Extract the (x, y) coordinate from the center of the cell holding the provided text.  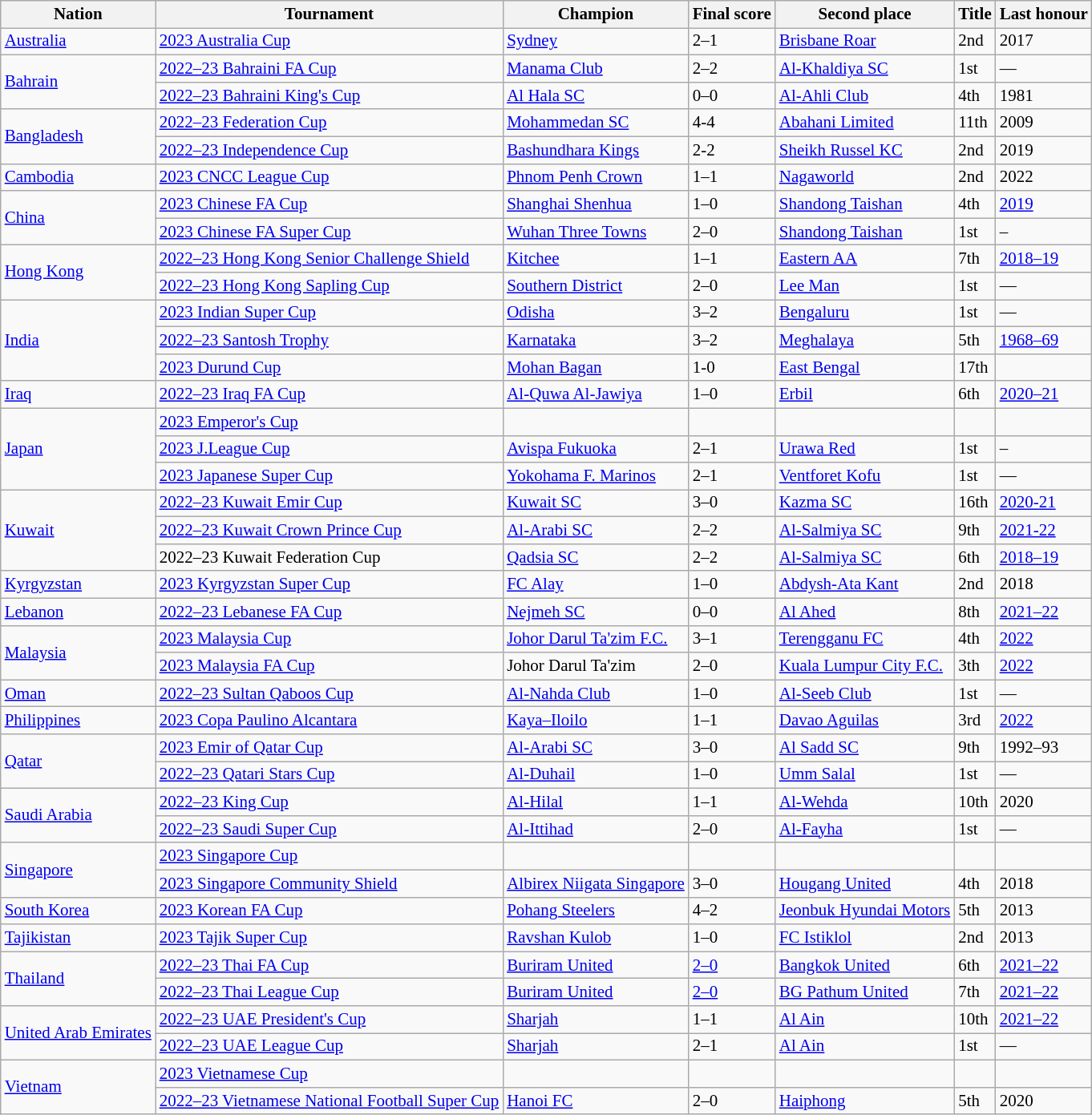
2023 Singapore Cup (329, 856)
Kazma SC (864, 503)
Lebanon (79, 612)
2022–23 Saudi Super Cup (329, 829)
2021-22 (1044, 531)
Qatar (79, 762)
Kuwait SC (596, 503)
Shanghai Shenhua (596, 204)
2020-21 (1044, 503)
Urawa Red (864, 449)
2023 Australia Cup (329, 42)
2023 Emir of Qatar Cup (329, 748)
Nejmeh SC (596, 612)
Abahani Limited (864, 123)
Sheikh Russel KC (864, 150)
2020–21 (1044, 394)
Bashundhara Kings (596, 150)
Karnataka (596, 340)
2023 Malaysia Cup (329, 639)
Bangladesh (79, 136)
2022–23 Sultan Qaboos Cup (329, 693)
Nagaworld (864, 177)
Al-Duhail (596, 775)
2023 Korean FA Cup (329, 911)
Phnom Penh Crown (596, 177)
India (79, 341)
Al-Khaldiya SC (864, 69)
2022–23 Kuwait Federation Cup (329, 558)
2023 Emperor's Cup (329, 422)
Davao Aguilas (864, 721)
Al-Fayha (864, 829)
Pohang Steelers (596, 911)
2022–23 Iraq FA Cup (329, 394)
Sydney (596, 42)
2023 Durund Cup (329, 367)
Avispa Fukuoka (596, 449)
Second place (864, 14)
Final score (732, 14)
Hong Kong (79, 273)
Southern District (596, 286)
United Arab Emirates (79, 1033)
Kyrgyzstan (79, 584)
Al-Nahda Club (596, 693)
17th (975, 367)
2023 Singapore Community Shield (329, 883)
2009 (1044, 123)
Al-Ittihad (596, 829)
Kuwait (79, 531)
Abdysh-Ata Kant (864, 584)
2022–23 Hong Kong Senior Challenge Shield (329, 259)
Al-Seeb Club (864, 693)
Saudi Arabia (79, 816)
Champion (596, 14)
Japan (79, 449)
8th (975, 612)
2022–23 Hong Kong Sapling Cup (329, 286)
Terengganu FC (864, 639)
Malaysia (79, 652)
Manama Club (596, 69)
Tournament (329, 14)
1981 (1044, 95)
East Bengal (864, 367)
Haiphong (864, 1101)
Eastern AA (864, 259)
2022–23 Qatari Stars Cup (329, 775)
Jeonbuk Hyundai Motors (864, 911)
2022–23 Vietnamese National Football Super Cup (329, 1101)
Oman (79, 693)
Lee Man (864, 286)
2023 Malaysia FA Cup (329, 666)
2023 Tajik Super Cup (329, 938)
Meghalaya (864, 340)
Mohan Bagan (596, 367)
Al Sadd SC (864, 748)
1992–93 (1044, 748)
FC Alay (596, 584)
2023 Chinese FA Cup (329, 204)
1968–69 (1044, 340)
2023 Vietnamese Cup (329, 1073)
2022–23 King Cup (329, 802)
Umm Salal (864, 775)
2023 J.League Cup (329, 449)
Tajikistan (79, 938)
Kitchee (596, 259)
2022–23 Bahraini FA Cup (329, 69)
2023 Japanese Super Cup (329, 476)
2022–23 Bahraini King's Cup (329, 95)
3rd (975, 721)
Hougang United (864, 883)
2022–23 UAE President's Cup (329, 1020)
Al-Quwa Al-Jawiya (596, 394)
2023 Indian Super Cup (329, 313)
Albirex Niigata Singapore (596, 883)
Al Ahed (864, 612)
2022–23 Kuwait Emir Cup (329, 503)
Al-Hilal (596, 802)
Yokohama F. Marinos (596, 476)
2022–23 Independence Cup (329, 150)
Cambodia (79, 177)
1-0 (732, 367)
Johor Darul Ta'zim F.C. (596, 639)
Al Hala SC (596, 95)
Kuala Lumpur City F.C. (864, 666)
Hanoi FC (596, 1101)
3–1 (732, 639)
Singapore (79, 870)
BG Pathum United (864, 992)
Last honour (1044, 14)
China (79, 218)
2022–23 Thai FA Cup (329, 965)
2023 Copa Paulino Alcantara (329, 721)
Qadsia SC (596, 558)
Title (975, 14)
3th (975, 666)
Iraq (79, 394)
Johor Darul Ta'zim (596, 666)
Bengaluru (864, 313)
2023 Chinese FA Super Cup (329, 232)
16th (975, 503)
Ventforet Kofu (864, 476)
Brisbane Roar (864, 42)
2022–23 Federation Cup (329, 123)
Kaya–Iloilo (596, 721)
2022–23 Kuwait Crown Prince Cup (329, 531)
2-2 (732, 150)
4-4 (732, 123)
2022–23 UAE League Cup (329, 1047)
2023 CNCC League Cup (329, 177)
2022–23 Lebanese FA Cup (329, 612)
Al-Ahli Club (864, 95)
4–2 (732, 911)
Ravshan Kulob (596, 938)
Vietnam (79, 1087)
Al-Wehda (864, 802)
South Korea (79, 911)
FC Istiklol (864, 938)
Odisha (596, 313)
Bangkok United (864, 965)
11th (975, 123)
2022–23 Santosh Trophy (329, 340)
Nation (79, 14)
Wuhan Three Towns (596, 232)
Philippines (79, 721)
Mohammedan SC (596, 123)
2017 (1044, 42)
Thailand (79, 979)
2023 Kyrgyzstan Super Cup (329, 584)
Bahrain (79, 83)
Australia (79, 42)
Erbil (864, 394)
2022–23 Thai League Cup (329, 992)
